Return (x, y) of the center of cell containing provided text 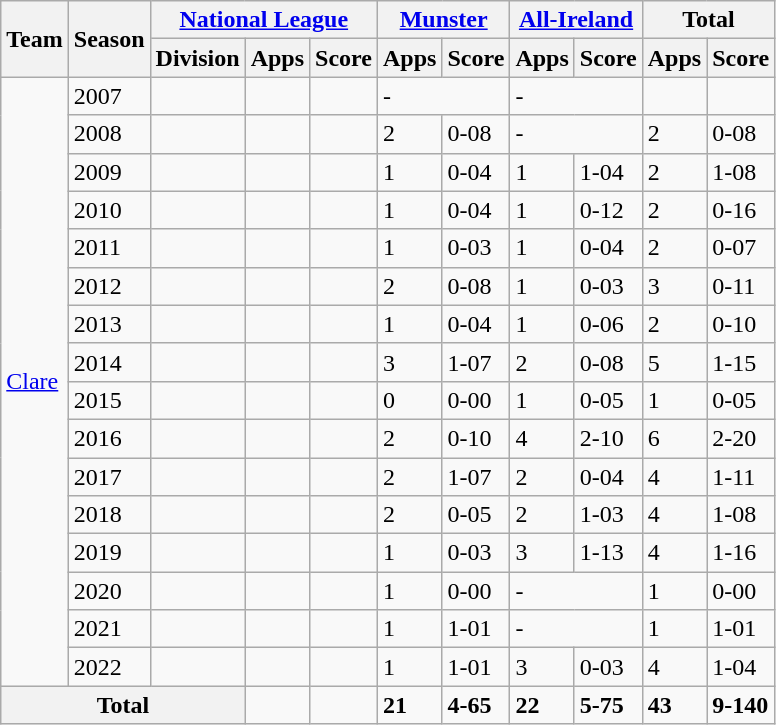
4-65 (476, 705)
Munster (443, 20)
0-07 (741, 248)
2013 (109, 324)
6 (674, 438)
2009 (109, 172)
Team (35, 39)
2018 (109, 515)
2-10 (608, 438)
2014 (109, 362)
2021 (109, 629)
5 (674, 362)
Division (198, 58)
2017 (109, 477)
All-Ireland (576, 20)
2010 (109, 210)
21 (409, 705)
2020 (109, 591)
43 (674, 705)
9-140 (741, 705)
1-16 (741, 553)
5-75 (608, 705)
22 (542, 705)
2019 (109, 553)
2012 (109, 286)
0-11 (741, 286)
Season (109, 39)
0-06 (608, 324)
2011 (109, 248)
2007 (109, 96)
2-20 (741, 438)
1-11 (741, 477)
1-03 (608, 515)
0-16 (741, 210)
National League (264, 20)
1-13 (608, 553)
0-12 (608, 210)
2015 (109, 400)
2016 (109, 438)
2022 (109, 667)
0 (409, 400)
1-15 (741, 362)
Clare (35, 382)
2008 (109, 134)
